Scan for the cell matching the given text and deliver its [X, Y] coordinate at center. 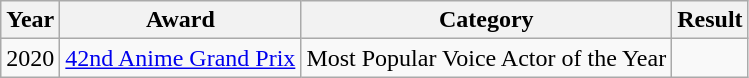
Category [486, 20]
42nd Anime Grand Prix [180, 58]
Year [30, 20]
Award [180, 20]
Most Popular Voice Actor of the Year [486, 58]
2020 [30, 58]
Result [710, 20]
